Identify which cell holds the provided text, then report its [x, y] central coordinate. 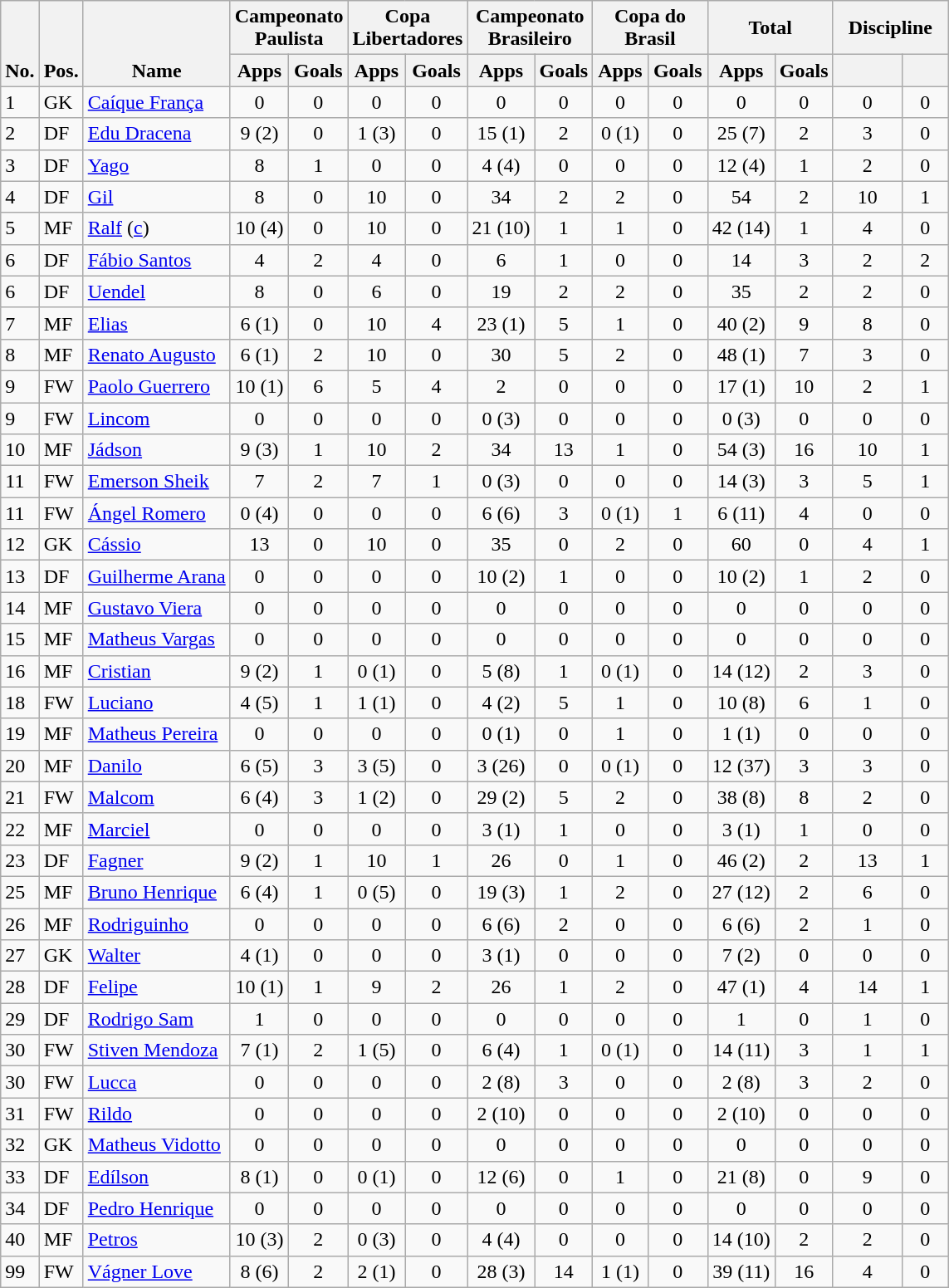
Gustavo Viera [156, 608]
25 [20, 892]
4 (1) [259, 956]
19 (3) [501, 892]
Ángel Romero [156, 513]
Malcom [156, 797]
8 (6) [259, 1271]
Guilherme Arana [156, 576]
32 [20, 1145]
Edílson [156, 1177]
15 (1) [501, 134]
18 [20, 703]
22 [20, 829]
6 (5) [259, 766]
Lucca [156, 1082]
10 (8) [741, 703]
Matheus Pereira [156, 734]
12 (4) [741, 165]
Paolo Guerrero [156, 386]
12 (37) [741, 766]
1 (3) [377, 134]
Campeonato Paulista [289, 28]
29 [20, 1019]
12 [20, 545]
23 [20, 860]
Danilo [156, 766]
40 (2) [741, 323]
Total [770, 28]
0 (4) [259, 513]
15 [20, 639]
54 (3) [741, 450]
31 [20, 1114]
Lincom [156, 418]
28 (3) [501, 1271]
6 (11) [741, 513]
Yago [156, 165]
60 [741, 545]
7 (2) [741, 956]
Pos. [61, 43]
Elias [156, 323]
Rildo [156, 1114]
Marciel [156, 829]
54 [741, 197]
Ralf (c) [156, 228]
5 (8) [501, 671]
40 [20, 1240]
Uendel [156, 291]
17 (1) [741, 386]
Copa do Brasil [651, 28]
14 (11) [741, 1050]
10 (4) [259, 228]
3 (26) [501, 766]
33 [20, 1177]
Rodriguinho [156, 924]
Vágner Love [156, 1271]
Discipline [890, 28]
0 (5) [377, 892]
23 (1) [501, 323]
Cássio [156, 545]
Fagner [156, 860]
Luciano [156, 703]
Caíque França [156, 102]
12 (6) [501, 1177]
14 (3) [741, 482]
38 (8) [741, 797]
Matheus Vargas [156, 639]
99 [20, 1271]
Jádson [156, 450]
No. [20, 43]
27 [20, 956]
8 (1) [259, 1177]
14 (12) [741, 671]
1 (5) [377, 1050]
Rodrigo Sam [156, 1019]
Pedro Henrique [156, 1208]
42 (14) [741, 228]
Gil [156, 197]
14 (10) [741, 1240]
2 (1) [377, 1271]
48 (1) [741, 355]
Emerson Sheik [156, 482]
1 (2) [377, 797]
10 (3) [259, 1240]
21 (8) [741, 1177]
4 (2) [501, 703]
39 (11) [741, 1271]
Name [156, 43]
9 (3) [259, 450]
Fábio Santos [156, 260]
21 [20, 797]
29 (2) [501, 797]
3 (5) [377, 766]
Matheus Vidotto [156, 1145]
Bruno Henrique [156, 892]
46 (2) [741, 860]
Petros [156, 1240]
Stiven Mendoza [156, 1050]
Campeonato Brasileiro [530, 28]
27 (12) [741, 892]
Copa Libertadores [408, 28]
Renato Augusto [156, 355]
Edu Dracena [156, 134]
21 (10) [501, 228]
Walter [156, 956]
28 [20, 987]
25 (7) [741, 134]
Felipe [156, 987]
20 [20, 766]
4 (5) [259, 703]
Cristian [156, 671]
7 (1) [259, 1050]
47 (1) [741, 987]
